Detect which cell encompasses the target text, then output its [x, y] center coordinate. 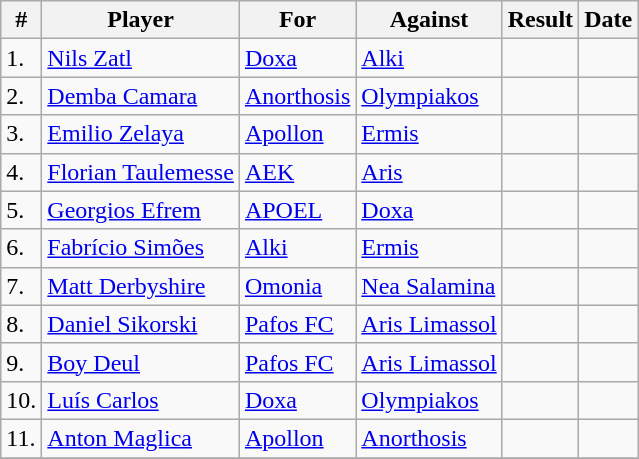
2. [22, 96]
AEK [297, 172]
Player [141, 20]
Against [429, 20]
4. [22, 172]
6. [22, 248]
Emilio Zelaya [141, 134]
Omonia [297, 286]
9. [22, 362]
10. [22, 400]
Nea Salamina [429, 286]
8. [22, 324]
Georgios Efrem [141, 210]
7. [22, 286]
Demba Camara [141, 96]
Nils Zatl [141, 58]
Result [540, 20]
Daniel Sikorski [141, 324]
For [297, 20]
Luís Carlos [141, 400]
11. [22, 438]
3. [22, 134]
Florian Taulemesse [141, 172]
APOEL [297, 210]
Fabrício Simões [141, 248]
5. [22, 210]
# [22, 20]
Aris [429, 172]
Anton Maglica [141, 438]
1. [22, 58]
Matt Derbyshire [141, 286]
Date [608, 20]
Boy Deul [141, 362]
